Provide the [x, y] coordinate of the cell's center where the given text is located.  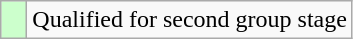
Qualified for second group stage [190, 20]
